Identify which cell holds the provided text, then report its [x, y] central coordinate. 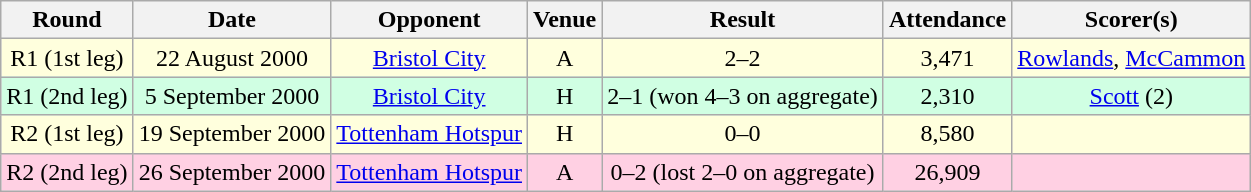
Opponent [430, 20]
R2 (1st leg) [67, 134]
Round [67, 20]
R1 (2nd leg) [67, 96]
0–2 (lost 2–0 on aggregate) [743, 172]
Date [232, 20]
0–0 [743, 134]
8,580 [947, 134]
Rowlands, McCammon [1132, 58]
R1 (1st leg) [67, 58]
Attendance [947, 20]
Scott (2) [1132, 96]
2,310 [947, 96]
5 September 2000 [232, 96]
3,471 [947, 58]
2–2 [743, 58]
19 September 2000 [232, 134]
Scorer(s) [1132, 20]
26,909 [947, 172]
2–1 (won 4–3 on aggregate) [743, 96]
22 August 2000 [232, 58]
Venue [565, 20]
26 September 2000 [232, 172]
R2 (2nd leg) [67, 172]
Result [743, 20]
